Find where the given text appears and provide that cell's center as [x, y] coordinate. 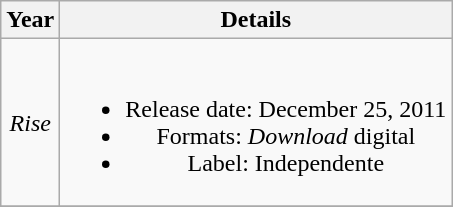
Year [30, 20]
Release date: December 25, 2011Formats: Download digitalLabel: Independente [256, 122]
Rise [30, 122]
Details [256, 20]
